Output the (X, Y) coordinate of the center of the cell containing the given text.  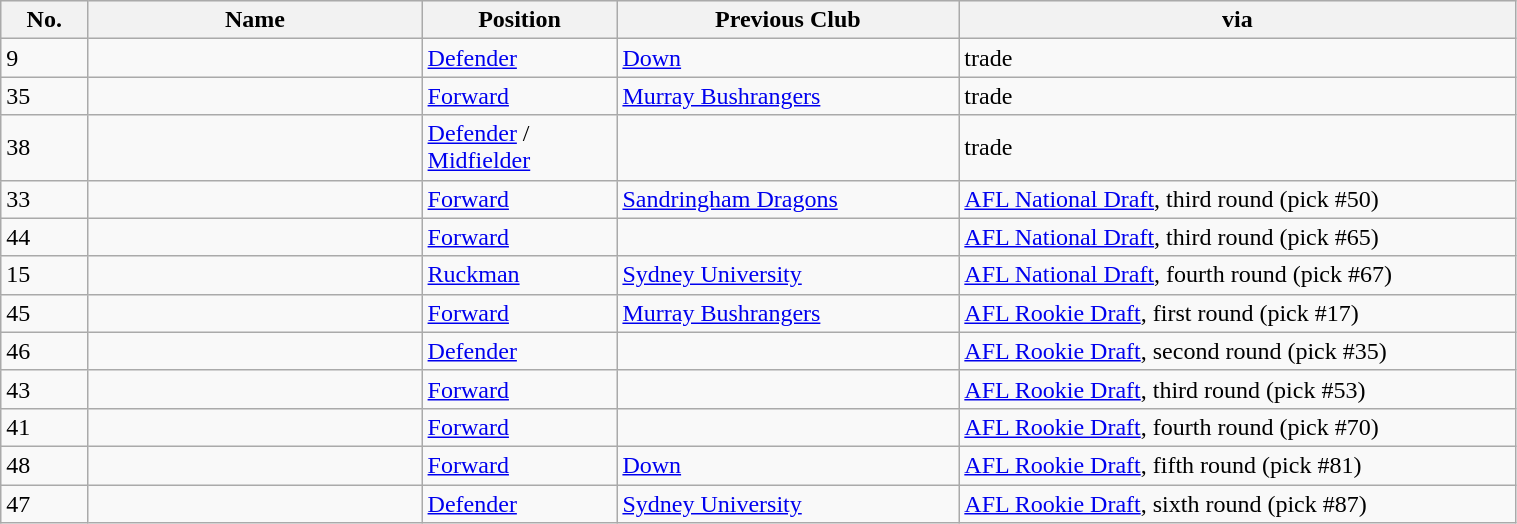
Position (520, 20)
44 (44, 237)
AFL Rookie Draft, fifth round (pick #81) (1238, 465)
No. (44, 20)
9 (44, 58)
46 (44, 351)
47 (44, 503)
48 (44, 465)
Previous Club (788, 20)
AFL Rookie Draft, third round (pick #53) (1238, 389)
43 (44, 389)
Ruckman (520, 275)
38 (44, 148)
Defender / Midfielder (520, 148)
via (1238, 20)
45 (44, 313)
AFL National Draft, fourth round (pick #67) (1238, 275)
AFL Rookie Draft, second round (pick #35) (1238, 351)
AFL Rookie Draft, first round (pick #17) (1238, 313)
AFL National Draft, third round (pick #65) (1238, 237)
Sandringham Dragons (788, 199)
Name (255, 20)
AFL National Draft, third round (pick #50) (1238, 199)
AFL Rookie Draft, fourth round (pick #70) (1238, 427)
AFL Rookie Draft, sixth round (pick #87) (1238, 503)
35 (44, 96)
41 (44, 427)
15 (44, 275)
33 (44, 199)
